Output the (X, Y) coordinate of the center of the cell containing the given text.  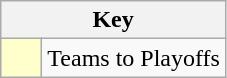
Teams to Playoffs (134, 58)
Key (114, 20)
